Detect which cell encompasses the target text, then output its (x, y) center coordinate. 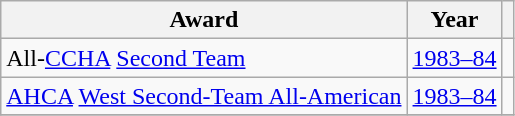
Year (454, 20)
AHCA West Second-Team All-American (204, 96)
All-CCHA Second Team (204, 58)
Award (204, 20)
